Determine the (x, y) coordinate at the center of the cell enclosing the given text.  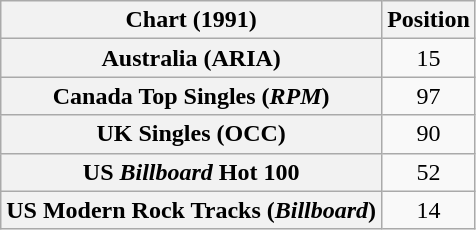
Chart (1991) (192, 20)
UK Singles (OCC) (192, 134)
US Modern Rock Tracks (Billboard) (192, 210)
Australia (ARIA) (192, 58)
15 (429, 58)
52 (429, 172)
14 (429, 210)
US Billboard Hot 100 (192, 172)
90 (429, 134)
97 (429, 96)
Canada Top Singles (RPM) (192, 96)
Position (429, 20)
